Provide the (X, Y) coordinate of the cell's center where the given text is located.  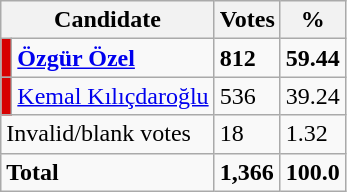
Votes (247, 20)
1.32 (312, 134)
Candidate (108, 20)
Kemal Kılıçdaroğlu (113, 96)
Invalid/blank votes (108, 134)
Total (108, 172)
1,366 (247, 172)
Özgür Özel (113, 58)
59.44 (312, 58)
18 (247, 134)
100.0 (312, 172)
812 (247, 58)
39.24 (312, 96)
536 (247, 96)
% (312, 20)
